Locate the cell with the specified text and output its [x, y] center coordinate. 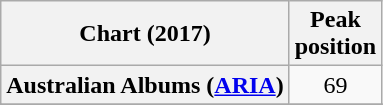
Australian Albums (ARIA) [145, 85]
Peak position [335, 34]
69 [335, 85]
Chart (2017) [145, 34]
